Output the [X, Y] coordinate of the center of the cell containing the given text.  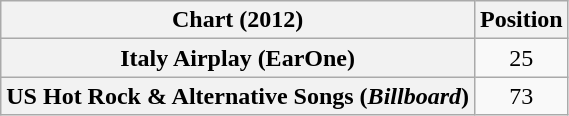
Chart (2012) [238, 20]
US Hot Rock & Alternative Songs (Billboard) [238, 96]
73 [521, 96]
Italy Airplay (EarOne) [238, 58]
25 [521, 58]
Position [521, 20]
